Determine the [X, Y] coordinate at the center of the cell enclosing the given text.  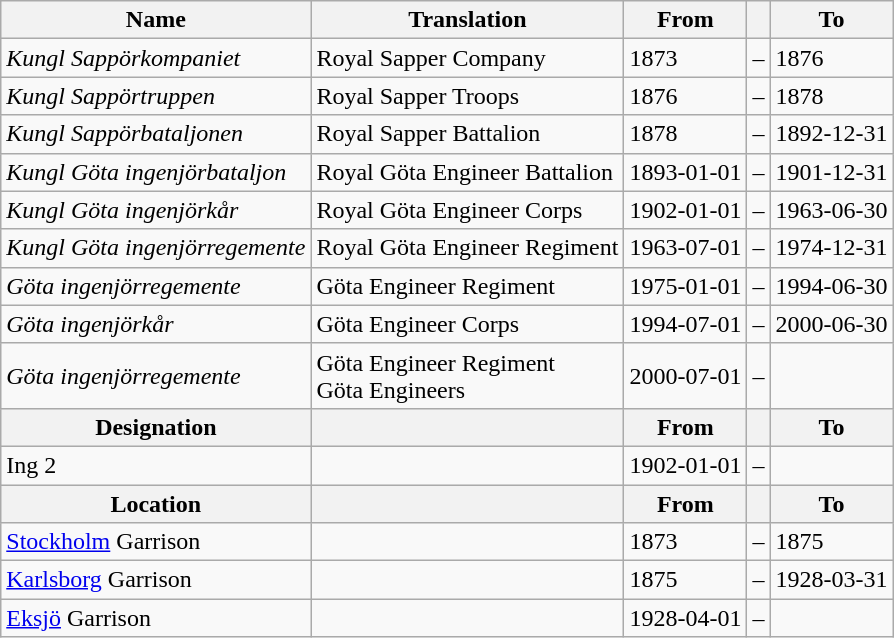
Eksjö Garrison [156, 618]
1963-07-01 [686, 248]
1963-06-30 [832, 210]
Translation [468, 20]
Name [156, 20]
Kungl Göta ingenjörbataljon [156, 172]
1928-04-01 [686, 618]
2000-07-01 [686, 376]
Royal Göta Engineer Battalion [468, 172]
Designation [156, 427]
1893-01-01 [686, 172]
Royal Göta Engineer Regiment [468, 248]
Kungl Sappörbataljonen [156, 134]
Kungl Göta ingenjörregemente [156, 248]
1994-07-01 [686, 324]
Location [156, 503]
2000-06-30 [832, 324]
Stockholm Garrison [156, 542]
1974-12-31 [832, 248]
Karlsborg Garrison [156, 580]
Royal Sapper Battalion [468, 134]
Göta Engineer Regiment [468, 286]
Ing 2 [156, 465]
Göta Engineer Corps [468, 324]
Göta ingenjörkår [156, 324]
Royal Sapper Troops [468, 96]
1901-12-31 [832, 172]
Kungl Göta ingenjörkår [156, 210]
Göta Engineer RegimentGöta Engineers [468, 376]
1892-12-31 [832, 134]
Kungl Sappörtruppen [156, 96]
1975-01-01 [686, 286]
1928-03-31 [832, 580]
Kungl Sappörkompaniet [156, 58]
Royal Göta Engineer Corps [468, 210]
1994-06-30 [832, 286]
Royal Sapper Company [468, 58]
